Search for the cell housing the specified text and yield its (x, y) center coordinate. 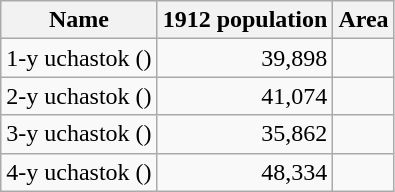
Area (364, 20)
4-y uchastok () (79, 172)
Name (79, 20)
35,862 (245, 134)
3-y uchastok () (79, 134)
2-y uchastok () (79, 96)
1-y uchastok () (79, 58)
39,898 (245, 58)
41,074 (245, 96)
48,334 (245, 172)
1912 population (245, 20)
